Search for the cell housing the specified text and yield its (X, Y) center coordinate. 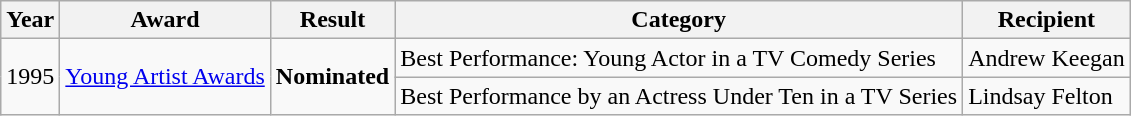
Lindsay Felton (1047, 96)
Best Performance: Young Actor in a TV Comedy Series (679, 58)
1995 (30, 77)
Andrew Keegan (1047, 58)
Award (165, 20)
Best Performance by an Actress Under Ten in a TV Series (679, 96)
Category (679, 20)
Recipient (1047, 20)
Result (332, 20)
Year (30, 20)
Young Artist Awards (165, 77)
Nominated (332, 77)
